Identify which cell holds the provided text, then report its [X, Y] central coordinate. 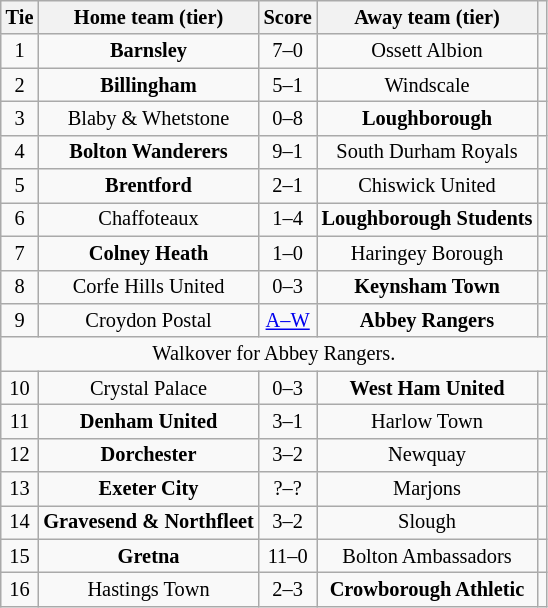
16 [20, 589]
South Durham Royals [428, 152]
Bolton Ambassadors [428, 556]
9 [20, 320]
0–8 [288, 118]
Abbey Rangers [428, 320]
Brentford [148, 186]
12 [20, 455]
2 [20, 85]
Marjons [428, 489]
?–? [288, 489]
8 [20, 287]
5 [20, 186]
Score [288, 17]
Loughborough [428, 118]
4 [20, 152]
1–4 [288, 219]
Crystal Palace [148, 388]
Corfe Hills United [148, 287]
Windscale [428, 85]
Keynsham Town [428, 287]
11 [20, 421]
Home team (tier) [148, 17]
Loughborough Students [428, 219]
Away team (tier) [428, 17]
10 [20, 388]
Blaby & Whetstone [148, 118]
1–0 [288, 253]
2–3 [288, 589]
3–1 [288, 421]
Harlow Town [428, 421]
Walkover for Abbey Rangers. [274, 354]
Ossett Albion [428, 51]
9–1 [288, 152]
2–1 [288, 186]
5–1 [288, 85]
Billingham [148, 85]
A–W [288, 320]
Colney Heath [148, 253]
Gretna [148, 556]
Croydon Postal [148, 320]
Barnsley [148, 51]
Slough [428, 522]
Chaffoteaux [148, 219]
3 [20, 118]
7 [20, 253]
Bolton Wanderers [148, 152]
13 [20, 489]
11–0 [288, 556]
West Ham United [428, 388]
Hastings Town [148, 589]
Denham United [148, 421]
Gravesend & Northfleet [148, 522]
15 [20, 556]
Tie [20, 17]
Dorchester [148, 455]
14 [20, 522]
1 [20, 51]
Chiswick United [428, 186]
7–0 [288, 51]
Crowborough Athletic [428, 589]
Exeter City [148, 489]
Haringey Borough [428, 253]
Newquay [428, 455]
6 [20, 219]
